Locate the cell with the specified text and output its (X, Y) center coordinate. 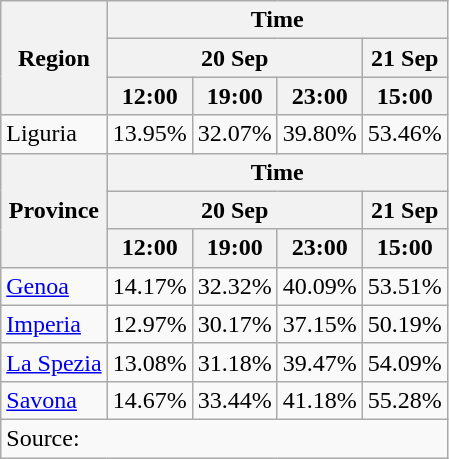
14.67% (150, 400)
14.17% (150, 286)
Imperia (54, 324)
Source: (224, 438)
50.19% (404, 324)
Savona (54, 400)
Genoa (54, 286)
30.17% (234, 324)
Province (54, 210)
La Spezia (54, 362)
13.08% (150, 362)
40.09% (320, 286)
39.80% (320, 134)
32.32% (234, 286)
13.95% (150, 134)
55.28% (404, 400)
39.47% (320, 362)
53.46% (404, 134)
32.07% (234, 134)
12.97% (150, 324)
54.09% (404, 362)
41.18% (320, 400)
37.15% (320, 324)
31.18% (234, 362)
33.44% (234, 400)
Liguria (54, 134)
53.51% (404, 286)
Region (54, 58)
